For the text-containing cell, return its midpoint in (x, y) coordinate format. 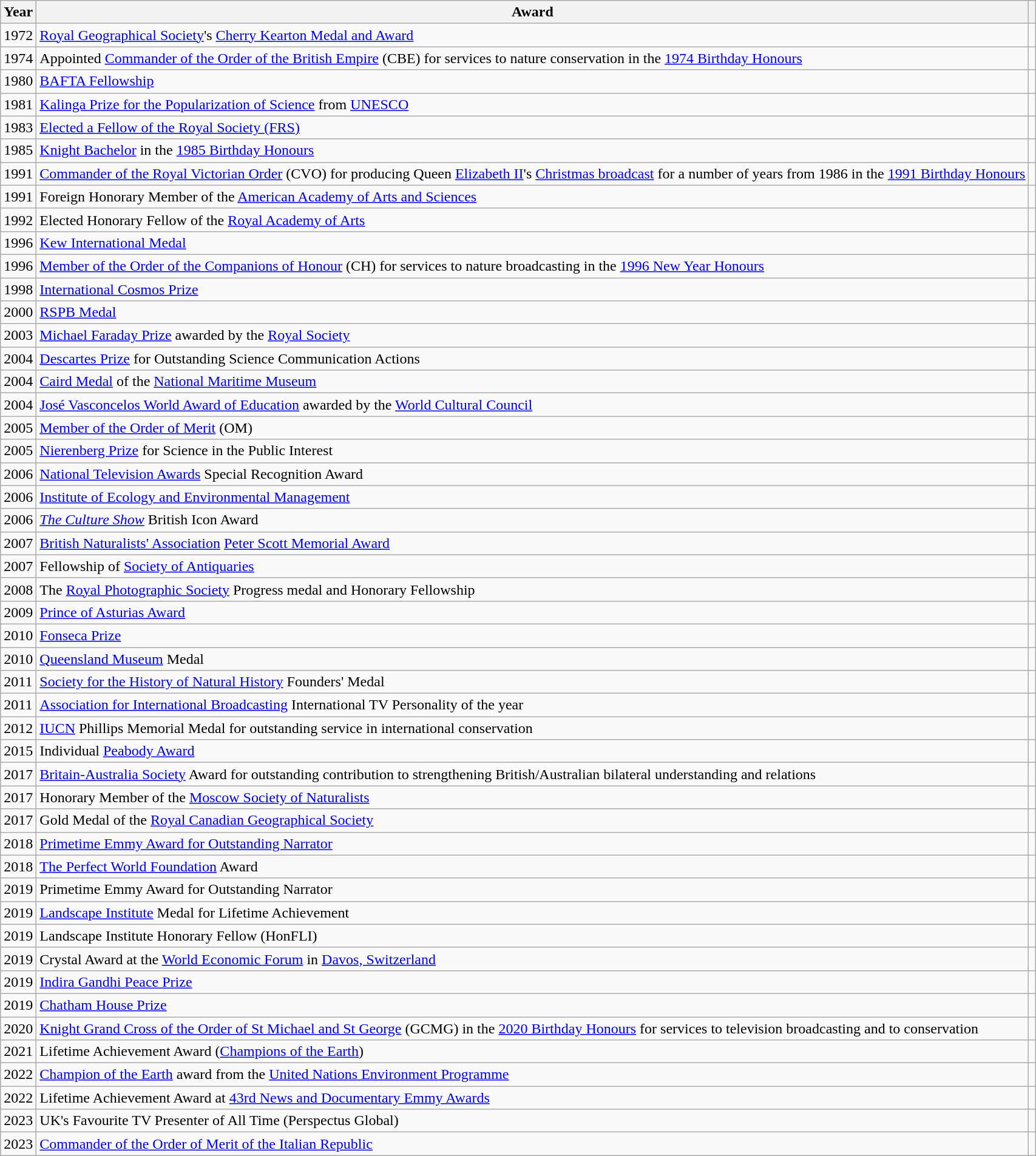
Elected a Fellow of the Royal Society (FRS) (533, 127)
Commander of the Order of Merit of the Italian Republic (533, 1144)
Indira Gandhi Peace Prize (533, 982)
Institute of Ecology and Environmental Management (533, 497)
The Culture Show British Icon Award (533, 520)
1974 (18, 58)
1983 (18, 127)
1972 (18, 35)
1980 (18, 81)
2003 (18, 336)
Foreign Honorary Member of the American Academy of Arts and Sciences (533, 197)
Elected Honorary Fellow of the Royal Academy of Arts (533, 220)
2021 (18, 1052)
RSPB Medal (533, 313)
Michael Faraday Prize awarded by the Royal Society (533, 336)
Prince of Asturias Award (533, 612)
Crystal Award at the World Economic Forum in Davos, Switzerland (533, 959)
Honorary Member of the Moscow Society of Naturalists (533, 797)
BAFTA Fellowship (533, 81)
Society for the History of Natural History Founders' Medal (533, 682)
National Television Awards Special Recognition Award (533, 474)
The Royal Photographic Society Progress medal and Honorary Fellowship (533, 589)
Caird Medal of the National Maritime Museum (533, 382)
1998 (18, 289)
International Cosmos Prize (533, 289)
UK's Favourite TV Presenter of All Time (Perspectus Global) (533, 1121)
Award (533, 12)
Chatham House Prize (533, 1005)
Queensland Museum Medal (533, 658)
Royal Geographical Society's Cherry Kearton Medal and Award (533, 35)
1985 (18, 150)
Landscape Institute Honorary Fellow (HonFLI) (533, 936)
2009 (18, 612)
2000 (18, 313)
The Perfect World Foundation Award (533, 867)
Gold Medal of the Royal Canadian Geographical Society (533, 820)
2008 (18, 589)
Member of the Order of the Companions of Honour (CH) for services to nature broadcasting in the 1996 New Year Honours (533, 266)
Nierenberg Prize for Science in the Public Interest (533, 451)
Descartes Prize for Outstanding Science Communication Actions (533, 359)
Member of the Order of Merit (OM) (533, 428)
Britain-Australia Society Award for outstanding contribution to strengthening British/Australian bilateral understanding and relations (533, 774)
Appointed Commander of the Order of the British Empire (CBE) for services to nature conservation in the 1974 Birthday Honours (533, 58)
2015 (18, 751)
Lifetime Achievement Award (Champions of the Earth) (533, 1052)
José Vasconcelos World Award of Education awarded by the World Cultural Council (533, 405)
2020 (18, 1029)
1992 (18, 220)
Kew International Medal (533, 243)
Landscape Institute Medal for Lifetime Achievement (533, 913)
Champion of the Earth award from the United Nations Environment Programme (533, 1075)
Kalinga Prize for the Popularization of Science from UNESCO (533, 104)
IUCN Phillips Memorial Medal for outstanding service in international conservation (533, 728)
2012 (18, 728)
British Naturalists' Association Peter Scott Memorial Award (533, 543)
Year (18, 12)
Fonseca Prize (533, 635)
Lifetime Achievement Award at 43rd News and Documentary Emmy Awards (533, 1098)
1981 (18, 104)
Association for International Broadcasting International TV Personality of the year (533, 705)
Fellowship of Society of Antiquaries (533, 566)
Knight Bachelor in the 1985 Birthday Honours (533, 150)
Individual Peabody Award (533, 751)
